For the text-containing cell, return its midpoint in [x, y] coordinate format. 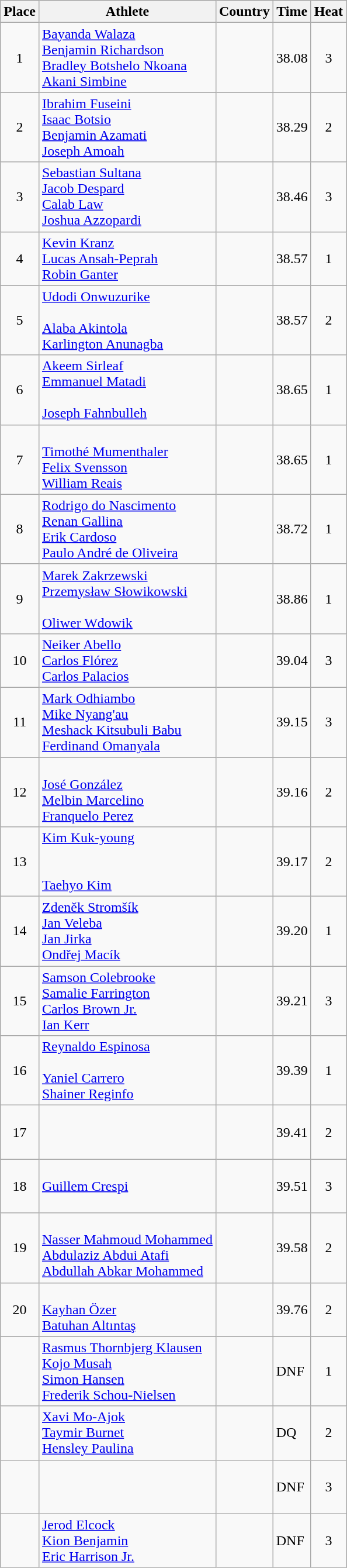
39.58 [292, 1248]
14 [20, 931]
Athlete [127, 12]
17 [20, 1132]
Zdeněk StromšíkJan VelebaJan JirkaOndřej Macík [127, 931]
39.04 [292, 660]
39.17 [292, 862]
Bayanda WalazaBenjamin RichardsonBradley Botshelo NkoanaAkani Simbine [127, 57]
39.21 [292, 1001]
16 [20, 1070]
Heat [328, 12]
6 [20, 390]
Akeem SirleafEmmanuel MatadiJoseph Fahnbulleh [127, 390]
Marek ZakrzewskiPrzemysław SłowikowskiOliwer Wdowik [127, 599]
38.72 [292, 529]
4 [20, 259]
Kayhan ÖzerBatuhan Altıntaş [127, 1309]
Guillem Crespi [127, 1186]
20 [20, 1309]
Jerod ElcockKion BenjaminEric Harrison Jr. [127, 1541]
39.51 [292, 1186]
José GonzálezMelbin MarcelinoFranquelo Perez [127, 792]
15 [20, 1001]
19 [20, 1248]
Place [20, 12]
18 [20, 1186]
Rodrigo do NascimentoRenan GallinaErik CardosoPaulo André de Oliveira [127, 529]
Kevin KranzLucas Ansah-PeprahRobin Ganter [127, 259]
38.86 [292, 599]
38.46 [292, 197]
8 [20, 529]
Country [244, 12]
Timothé MumenthalerFelix SvenssonWilliam Reais [127, 460]
9 [20, 599]
39.20 [292, 931]
Reynaldo EspinosaYaniel CarreroShainer Reginfo [127, 1070]
Udodi OnwuzurikeAlaba AkintolaKarlington Anunagba [127, 321]
DQ [292, 1433]
39.41 [292, 1132]
38.08 [292, 57]
38.29 [292, 127]
7 [20, 460]
Samson ColebrookeSamalie FarringtonCarlos Brown Jr.Ian Kerr [127, 1001]
39.76 [292, 1309]
Sebastian SultanaJacob DespardCalab LawJoshua Azzopardi [127, 197]
5 [20, 321]
Xavi Mo-AjokTaymir BurnetHensley Paulina [127, 1433]
Neiker AbelloCarlos FlórezCarlos Palacios [127, 660]
Time [292, 12]
Nasser Mahmoud MohammedAbdulaziz Abdui AtafiAbdullah Abkar Mohammed [127, 1248]
13 [20, 862]
39.15 [292, 722]
Rasmus Thornbjerg KlausenKojo MusahSimon HansenFrederik Schou-Nielsen [127, 1371]
Kim Kuk-youngTaehyo Kim [127, 862]
Ibrahim FuseiniIsaac BotsioBenjamin AzamatiJoseph Amoah [127, 127]
10 [20, 660]
11 [20, 722]
39.16 [292, 792]
Mark OdhiamboMike Nyang'auMeshack Kitsubuli BabuFerdinand Omanyala [127, 722]
12 [20, 792]
39.39 [292, 1070]
